For the text-containing cell, return its midpoint in [X, Y] coordinate format. 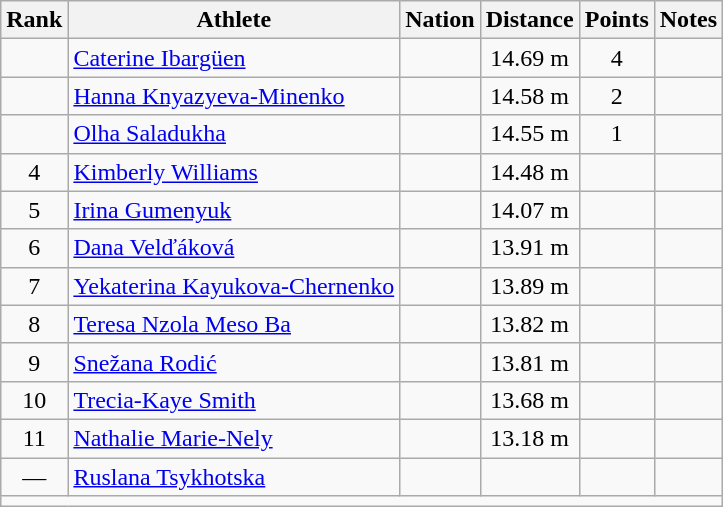
Rank [34, 20]
Ruslana Tsykhotska [234, 477]
13.68 m [530, 400]
Yekaterina Kayukova-Chernenko [234, 286]
Teresa Nzola Meso Ba [234, 324]
13.89 m [530, 286]
Caterine Ibargüen [234, 58]
7 [34, 286]
— [34, 477]
14.58 m [530, 96]
Olha Saladukha [234, 134]
Snežana Rodić [234, 362]
Distance [530, 20]
13.82 m [530, 324]
11 [34, 438]
Irina Gumenyuk [234, 210]
6 [34, 248]
13.18 m [530, 438]
1 [616, 134]
10 [34, 400]
Points [616, 20]
13.81 m [530, 362]
5 [34, 210]
14.48 m [530, 172]
8 [34, 324]
Dana Velďáková [234, 248]
Trecia-Kaye Smith [234, 400]
13.91 m [530, 248]
Nathalie Marie-Nely [234, 438]
Athlete [234, 20]
2 [616, 96]
Hanna Knyazyeva-Minenko [234, 96]
14.55 m [530, 134]
9 [34, 362]
Notes [688, 20]
14.07 m [530, 210]
14.69 m [530, 58]
Nation [440, 20]
Kimberly Williams [234, 172]
